Extract the (X, Y) coordinate from the center of the cell holding the provided text.  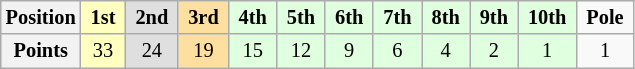
24 (152, 51)
1st (104, 17)
Pole (604, 17)
2 (494, 51)
10th (547, 17)
2nd (152, 17)
15 (253, 51)
4th (253, 17)
33 (104, 51)
12 (301, 51)
6 (397, 51)
4 (446, 51)
Points (41, 51)
7th (397, 17)
5th (301, 17)
9th (494, 17)
9 (349, 51)
3rd (203, 17)
8th (446, 17)
Position (41, 17)
19 (203, 51)
6th (349, 17)
